For the text-containing cell, return its midpoint in [x, y] coordinate format. 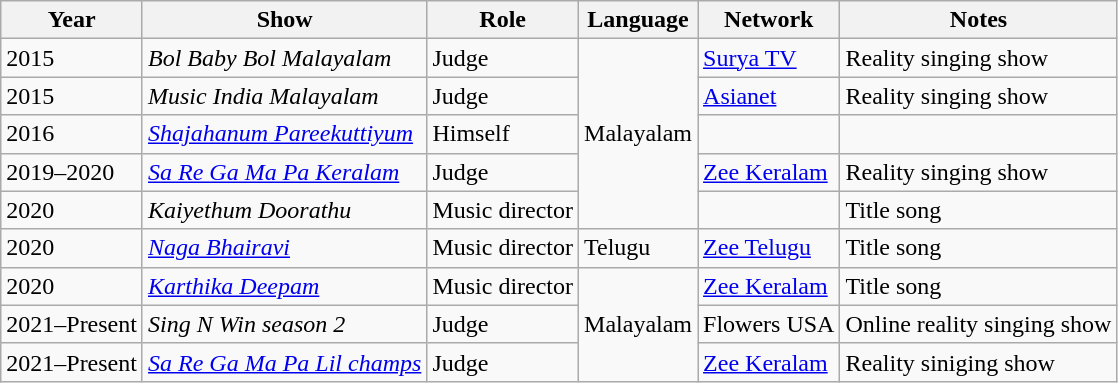
2019–2020 [72, 172]
Bol Baby Bol Malayalam [284, 58]
Role [503, 20]
Notes [978, 20]
Asianet [769, 96]
Language [638, 20]
Sing N Win season 2 [284, 324]
Sa Re Ga Ma Pa Lil champs [284, 362]
2016 [72, 134]
Network [769, 20]
Online reality singing show [978, 324]
Show [284, 20]
Surya TV [769, 58]
Shajahanum Pareekuttiyum [284, 134]
Year [72, 20]
Kaiyethum Doorathu [284, 210]
Reality siniging show [978, 362]
Himself [503, 134]
Sa Re Ga Ma Pa Keralam [284, 172]
Flowers USA [769, 324]
Music India Malayalam [284, 96]
Karthika Deepam [284, 286]
Telugu [638, 248]
Zee Telugu [769, 248]
Naga Bhairavi [284, 248]
